Search for the cell housing the specified text and yield its (X, Y) center coordinate. 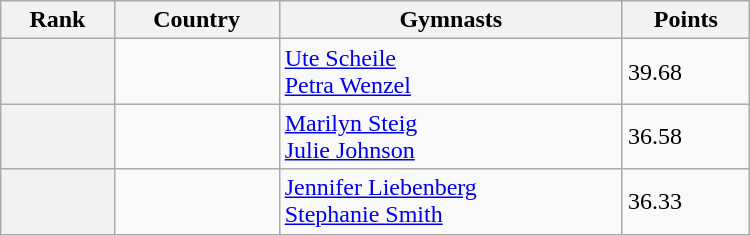
Jennifer Liebenberg Stephanie Smith (450, 202)
Gymnasts (450, 20)
Marilyn Steig Julie Johnson (450, 136)
Country (196, 20)
36.33 (686, 202)
Rank (58, 20)
Ute Scheile Petra Wenzel (450, 72)
39.68 (686, 72)
Points (686, 20)
36.58 (686, 136)
